Find where the given text appears and provide that cell's center as [x, y] coordinate. 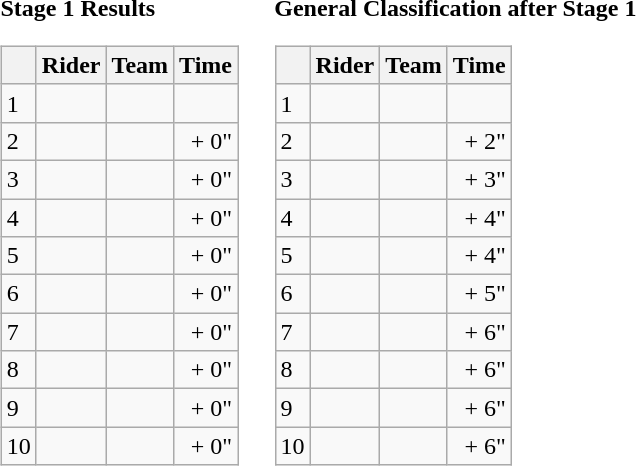
+ 5" [479, 294]
+ 3" [479, 179]
+ 2" [479, 141]
